Return (x, y) of the center of cell containing provided text 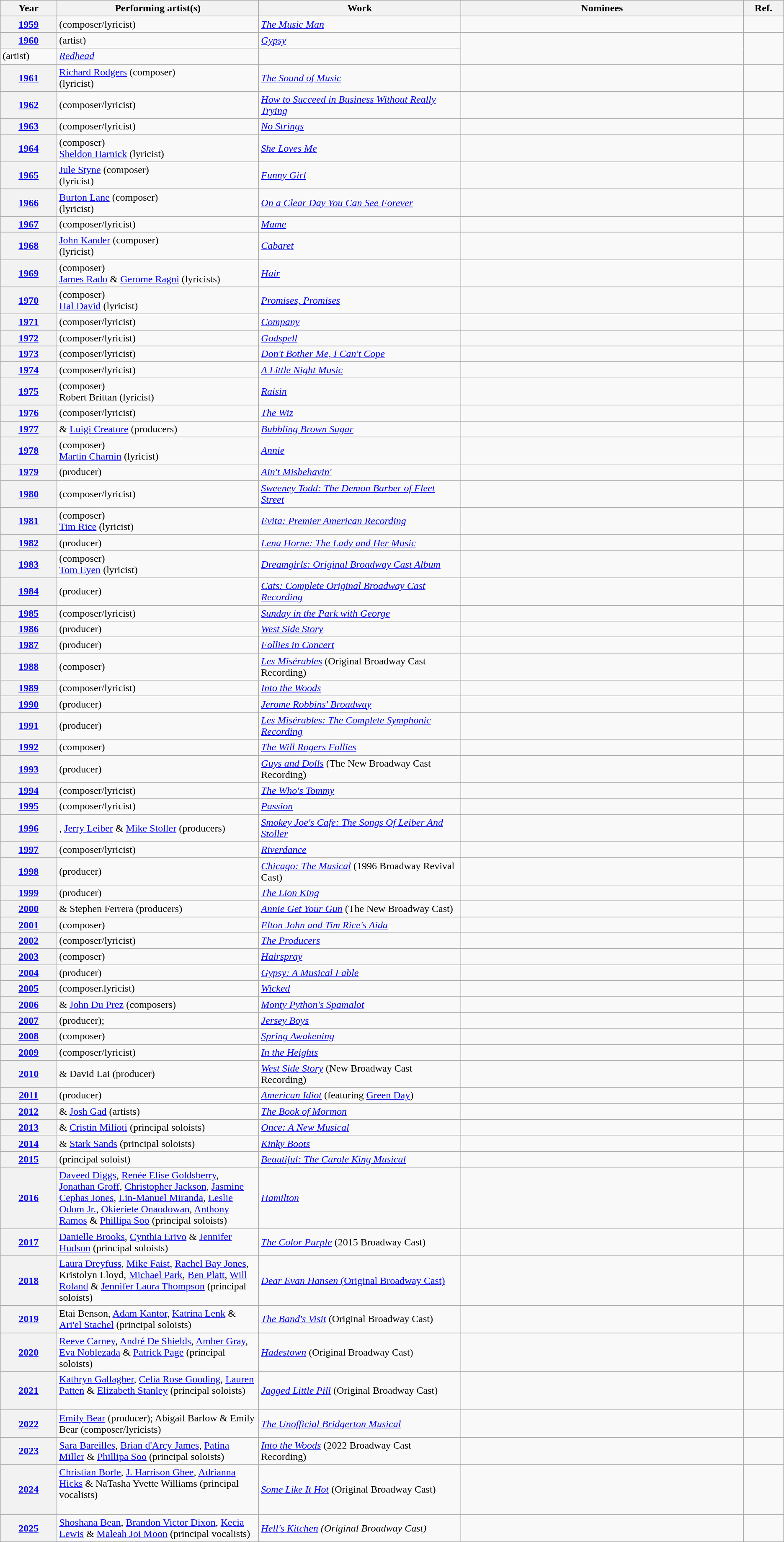
2020 (28, 1352)
2011 (28, 1095)
Dear Evan Hansen (Original Broadway Cast) (360, 1281)
1961 (28, 78)
1974 (28, 370)
Gypsy (360, 40)
The Lion King (360, 893)
2010 (28, 1074)
A Little Night Music (360, 370)
Ref. (763, 8)
Emily Bear (producer); Abigail Barlow & Emily Bear (composer/lyricists) (158, 1423)
1985 (28, 613)
The Who's Tommy (360, 790)
Etai Benson, Adam Kantor, Katrina Lenk & Ari'el Stachel (principal soloists) (158, 1320)
Hamilton (360, 1198)
2023 (28, 1451)
1997 (28, 850)
Christian Borle, J. Harrison Ghee, Adrianna Hicks & NaTasha Yvette Williams (principal vocalists) (158, 1490)
Passion (360, 806)
2024 (28, 1490)
Kinky Boots (360, 1143)
1987 (28, 645)
Year (28, 8)
1984 (28, 591)
(composer)Martin Charnin (lyricist) (158, 451)
The Band's Visit (Original Broadway Cast) (360, 1320)
2001 (28, 925)
Guys and Dolls (The New Broadway Cast Recording) (360, 769)
1983 (28, 564)
1991 (28, 726)
Reeve Carney, André De Shields, Amber Gray, Eva Noblezada & Patrick Page (principal soloists) (158, 1352)
2003 (28, 957)
Sara Bareilles, Brian d'Arcy James, Patina Miller & Phillipa Soo (principal soloists) (158, 1451)
Annie Get Your Gun (The New Broadway Cast) (360, 909)
Les Misérables: The Complete Symphonic Recording (360, 726)
2018 (28, 1281)
2021 (28, 1391)
2005 (28, 989)
1960 (28, 40)
She Loves Me (360, 148)
& Josh Gad (artists) (158, 1111)
(composer.lyricist) (158, 989)
Once: A New Musical (360, 1127)
Ain't Misbehavin' (360, 472)
2009 (28, 1052)
Gypsy: A Musical Fable (360, 973)
2002 (28, 941)
1996 (28, 828)
Smokey Joe's Cafe: The Songs Of Leiber And Stoller (360, 828)
1964 (28, 148)
(producer); (158, 1020)
2019 (28, 1320)
Hair (360, 273)
West Side Story (360, 629)
Monty Python's Spamalot (360, 1005)
1973 (28, 354)
John Kander (composer) (lyricist) (158, 245)
Hell's Kitchen (Original Broadway Cast) (360, 1528)
Work (360, 8)
The Color Purple (2015 Broadway Cast) (360, 1242)
(principal soloist) (158, 1159)
Some Like It Hot (Original Broadway Cast) (360, 1490)
Jersey Boys (360, 1020)
1963 (28, 127)
1993 (28, 769)
Hairspray (360, 957)
1978 (28, 451)
, Jerry Leiber & Mike Stoller (producers) (158, 828)
Jule Styne (composer) (lyricist) (158, 175)
1998 (28, 871)
1995 (28, 806)
2022 (28, 1423)
The Unofficial Bridgerton Musical (360, 1423)
The Book of Mormon (360, 1111)
Beautiful: The Carole King Musical (360, 1159)
Follies in Concert (360, 645)
Sunday in the Park with George (360, 613)
1990 (28, 704)
The Music Man (360, 24)
The Sound of Music (360, 78)
How to Succeed in Business Without Really Trying (360, 105)
Riverdance (360, 850)
1975 (28, 391)
2004 (28, 973)
1967 (28, 224)
1968 (28, 245)
The Producers (360, 941)
Nominees (602, 8)
2015 (28, 1159)
The Will Rogers Follies (360, 747)
Shoshana Bean, Brandon Victor Dixon, Kecia Lewis & Maleah Joi Moon (principal vocalists) (158, 1528)
1999 (28, 893)
1981 (28, 521)
On a Clear Day You Can See Forever (360, 203)
Dreamgirls: Original Broadway Cast Album (360, 564)
Cabaret (360, 245)
Godspell (360, 338)
Mame (360, 224)
& Stephen Ferrera (producers) (158, 909)
1986 (28, 629)
Burton Lane (composer) (lyricist) (158, 203)
(composer)Robert Brittan (lyricist) (158, 391)
Bubbling Brown Sugar (360, 429)
& David Lai (producer) (158, 1074)
2025 (28, 1528)
1965 (28, 175)
American Idiot (featuring Green Day) (360, 1095)
& Luigi Creatore (producers) (158, 429)
2000 (28, 909)
Spring Awakening (360, 1036)
Raisin (360, 391)
(composer)Sheldon Harnick (lyricist) (158, 148)
Promises, Promises (360, 301)
Danielle Brooks, Cynthia Erivo & Jennifer Hudson (principal soloists) (158, 1242)
1992 (28, 747)
2012 (28, 1111)
1994 (28, 790)
Annie (360, 451)
1972 (28, 338)
West Side Story (New Broadway Cast Recording) (360, 1074)
2006 (28, 1005)
Richard Rodgers (composer) (lyricist) (158, 78)
2016 (28, 1198)
(composer)James Rado & Gerome Ragni (lyricists) (158, 273)
Cats: Complete Original Broadway Cast Recording (360, 591)
Performing artist(s) (158, 8)
1969 (28, 273)
(composer)Hal David (lyricist) (158, 301)
2014 (28, 1143)
2007 (28, 1020)
1977 (28, 429)
1979 (28, 472)
Chicago: The Musical (1996 Broadway Revival Cast) (360, 871)
2008 (28, 1036)
Hadestown (Original Broadway Cast) (360, 1352)
1959 (28, 24)
Jerome Robbins' Broadway (360, 704)
1989 (28, 688)
Evita: Premier American Recording (360, 521)
The Wiz (360, 413)
(composer)Tom Eyen (lyricist) (158, 564)
1976 (28, 413)
Into the Woods (360, 688)
Sweeney Todd: The Demon Barber of Fleet Street (360, 493)
& Cristin Milioti (principal soloists) (158, 1127)
1970 (28, 301)
Laura Dreyfuss, Mike Faist, Rachel Bay Jones, Kristolyn Lloyd, Michael Park, Ben Platt, Will Roland & Jennifer Laura Thompson (principal soloists) (158, 1281)
1962 (28, 105)
2017 (28, 1242)
1966 (28, 203)
2013 (28, 1127)
1988 (28, 667)
Into the Woods (2022 Broadway Cast Recording) (360, 1451)
Elton John and Tim Rice's Aida (360, 925)
No Strings (360, 127)
Funny Girl (360, 175)
Lena Horne: The Lady and Her Music (360, 542)
1982 (28, 542)
Redhead (158, 56)
In the Heights (360, 1052)
& Stark Sands (principal soloists) (158, 1143)
1980 (28, 493)
Les Misérables (Original Broadway Cast Recording) (360, 667)
Don't Bother Me, I Can't Cope (360, 354)
Wicked (360, 989)
Company (360, 322)
1971 (28, 322)
Jagged Little Pill (Original Broadway Cast) (360, 1391)
& John Du Prez (composers) (158, 1005)
(composer)Tim Rice (lyricist) (158, 521)
Kathryn Gallagher, Celia Rose Gooding, Lauren Patten & Elizabeth Stanley (principal soloists) (158, 1391)
